Output the (x, y) coordinate of the center of the cell containing the given text.  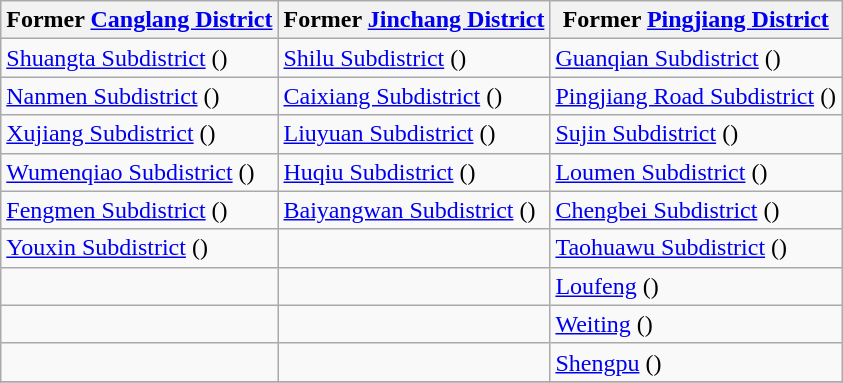
Chengbei Subdistrict () (696, 210)
Guanqian Subdistrict () (696, 58)
Huqiu Subdistrict () (414, 172)
Taohuawu Subdistrict () (696, 248)
Caixiang Subdistrict () (414, 96)
Former Jinchang District (414, 20)
Baiyangwan Subdistrict () (414, 210)
Former Canglang District (140, 20)
Former Pingjiang District (696, 20)
Shilu Subdistrict () (414, 58)
Weiting () (696, 324)
Wumenqiao Subdistrict () (140, 172)
Shengpu () (696, 362)
Nanmen Subdistrict () (140, 96)
Loumen Subdistrict () (696, 172)
Sujin Subdistrict () (696, 134)
Shuangta Subdistrict () (140, 58)
Fengmen Subdistrict () (140, 210)
Liuyuan Subdistrict () (414, 134)
Xujiang Subdistrict () (140, 134)
Youxin Subdistrict () (140, 248)
Pingjiang Road Subdistrict () (696, 96)
Loufeng () (696, 286)
